Determine the [x, y] coordinate at the center of the cell enclosing the given text.  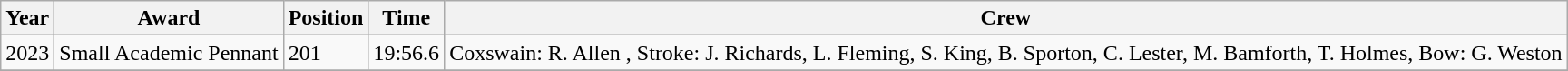
Small Academic Pennant [169, 53]
Position [326, 18]
19:56.6 [407, 53]
Crew [1005, 18]
201 [326, 53]
Coxswain: R. Allen , Stroke: J. Richards, L. Fleming, S. King, B. Sporton, C. Lester, M. Bamforth, T. Holmes, Bow: G. Weston [1005, 53]
2023 [27, 53]
Year [27, 18]
Award [169, 18]
Time [407, 18]
